Locate the cell with the specified text and output its [x, y] center coordinate. 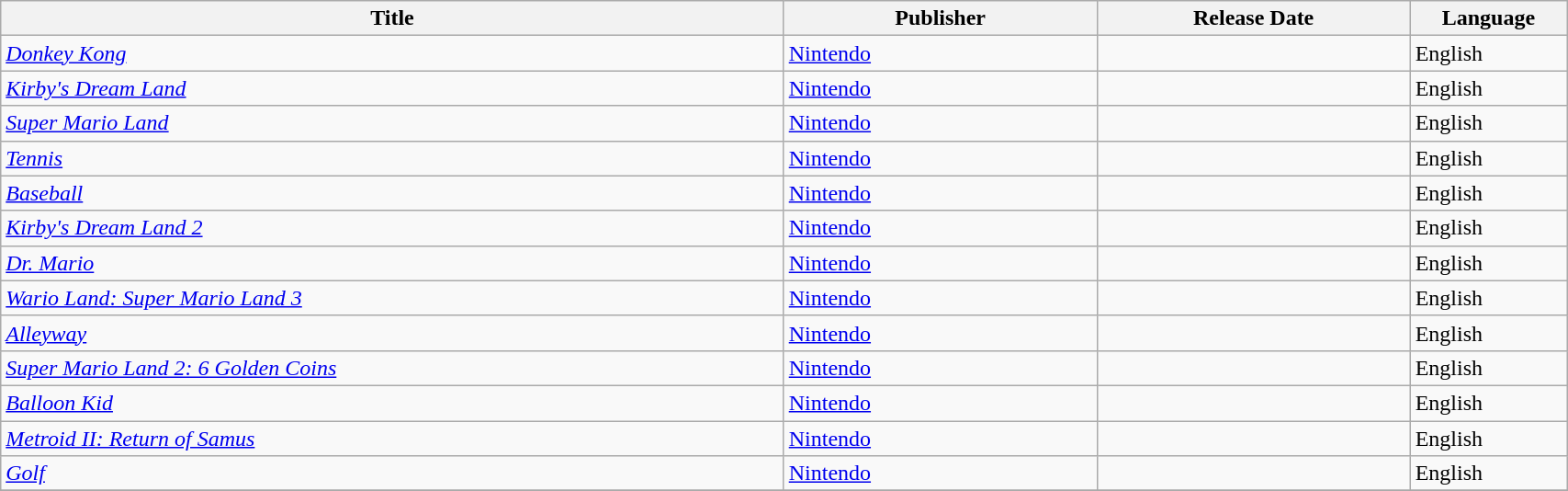
Tennis [392, 158]
Super Mario Land 2: 6 Golden Coins [392, 368]
Metroid II: Return of Samus [392, 439]
Dr. Mario [392, 263]
Super Mario Land [392, 123]
Title [392, 18]
Release Date [1253, 18]
Kirby's Dream Land [392, 88]
Publisher [941, 18]
Alleyway [392, 333]
Baseball [392, 193]
Donkey Kong [392, 53]
Language [1488, 18]
Wario Land: Super Mario Land 3 [392, 298]
Golf [392, 474]
Kirby's Dream Land 2 [392, 228]
Balloon Kid [392, 403]
